Determine the [x, y] coordinate at the center of the cell enclosing the given text.  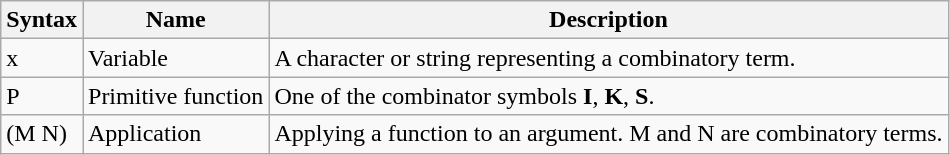
(M N) [42, 134]
Description [608, 20]
P [42, 96]
x [42, 58]
Application [175, 134]
Syntax [42, 20]
Applying a function to an argument. M and N are combinatory terms. [608, 134]
Primitive function [175, 96]
Variable [175, 58]
One of the combinator symbols I, K, S. [608, 96]
A character or string representing a combinatory term. [608, 58]
Name [175, 20]
